Search for the cell housing the specified text and yield its (X, Y) center coordinate. 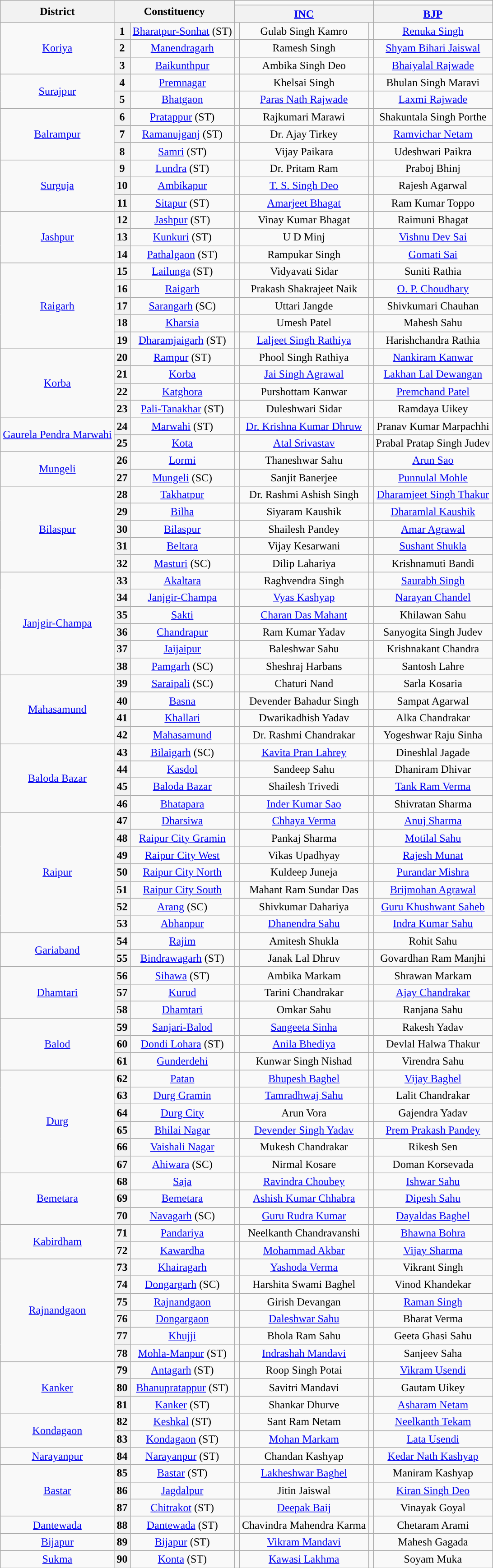
Narayan Chandel (433, 598)
Purandar Mishra (433, 872)
Durg Gramin (182, 1096)
Phool Singh Rathiya (304, 357)
Neelkanth Tekam (433, 1422)
Suniti Rathia (433, 272)
Thaneshwar Sahu (304, 460)
Durg (57, 1121)
Yogeshwar Raju Sinha (433, 735)
7 (122, 134)
Jai Singh Agrawal (304, 374)
10 (122, 185)
Jashpur (ST) (182, 220)
61 (122, 1061)
Siyaram Kaushik (304, 512)
Dineshlal Jagade (433, 752)
Doman Korsevada (433, 1164)
75 (122, 1301)
57 (122, 992)
Rohit Sahu (433, 941)
Janak Lal Dhruv (304, 958)
Ravindra Choubey (304, 1181)
12 (122, 220)
Bhilai Nagar (182, 1130)
Akaltara (182, 581)
Raipur City North (182, 872)
38 (122, 666)
Bastar (57, 1490)
Narayanpur (57, 1456)
72 (122, 1250)
Bhawna Bohra (433, 1233)
Kawardha (182, 1250)
51 (122, 890)
Kharsia (182, 323)
Bilha (182, 512)
Vijay Baghel (433, 1079)
INC (304, 14)
Sanjit Banerjee (304, 478)
Gunderdehi (182, 1061)
Jitin Jaiswal (304, 1490)
Gomati Sai (433, 254)
Gaurela Pendra Marwahi (57, 434)
Devender Bahadur Singh (304, 701)
Koriya (57, 48)
T. S. Singh Deo (304, 185)
Surajpur (57, 91)
Maniram Kashyap (433, 1473)
Mukesh Chandrakar (304, 1147)
41 (122, 718)
36 (122, 632)
Tank Ram Verma (433, 787)
Bhanupratappur (ST) (182, 1388)
BJP (433, 14)
Pratappur (ST) (182, 117)
Arun Vora (304, 1113)
19 (122, 340)
Ambika Singh Deo (304, 65)
Katghora (182, 392)
37 (122, 649)
Kurud (182, 992)
Duleshwari Sidar (304, 409)
Gautam Uikey (433, 1388)
Rampur (ST) (182, 357)
Brijmohan Agrawal (433, 890)
79 (122, 1370)
29 (122, 512)
Kondagaon (57, 1430)
Gulab Singh Kamro (304, 31)
Prakash Shakrajeet Naik (304, 289)
Nankiram Kanwar (433, 357)
Khilawan Sahu (433, 615)
Lalit Chandrakar (433, 1096)
Abhanpur (182, 924)
80 (122, 1388)
District (57, 12)
Mohla-Manpur (ST) (182, 1353)
Vikram Mandavi (304, 1542)
68 (122, 1181)
Pathalgaon (ST) (182, 254)
42 (122, 735)
16 (122, 289)
Devlal Halwa Thakur (433, 1044)
Jagdalpur (182, 1490)
90 (122, 1559)
50 (122, 872)
Shivkumari Chauhan (433, 306)
Bhupesh Baghel (304, 1079)
Constituency (174, 12)
Pamgarh (SC) (182, 666)
Rikesh Sen (433, 1147)
2 (122, 48)
Dhaniram Dhivar (433, 770)
Kavita Pran Lahrey (304, 752)
Vijay Paikara (304, 151)
20 (122, 357)
Samri (ST) (182, 151)
6 (122, 117)
Ranjana Sahu (433, 1010)
Dipesh Sahu (433, 1199)
Ambikapur (182, 185)
34 (122, 598)
Raimuni Bhagat (433, 220)
Bhola Ram Sahu (304, 1336)
Chetaram Arami (433, 1525)
Alka Chandrakar (433, 718)
62 (122, 1079)
Dongargaon (182, 1319)
8 (122, 151)
Navagarh (SC) (182, 1216)
Jashpur (57, 237)
82 (122, 1422)
56 (122, 975)
35 (122, 615)
Kedar Nath Kashyap (433, 1456)
Ishwar Sahu (433, 1181)
Dr. Ajay Tirkey (304, 134)
Pankaj Sharma (304, 838)
Mungeli (57, 469)
Praboj Bhinj (433, 168)
Keshkal (ST) (182, 1422)
Bharat Verma (433, 1319)
Rakesh Yadav (433, 1027)
11 (122, 203)
Dr. Pritam Ram (304, 168)
Basna (182, 701)
Bhaiyalal Rajwade (433, 65)
Gajendra Yadav (433, 1113)
Kiran Singh Deo (433, 1490)
Chandrapur (182, 632)
Vidyavati Sidar (304, 272)
Khallari (182, 718)
Raman Singh (433, 1301)
1 (122, 31)
Dr. Rashmi Chandrakar (304, 735)
Sangeeta Sinha (304, 1027)
Tarini Chandrakar (304, 992)
Sarangarh (SC) (182, 306)
Yashoda Verma (304, 1267)
Bastar (ST) (182, 1473)
Bijapur (57, 1542)
48 (122, 838)
Prabal Pratap Singh Judev (433, 443)
74 (122, 1284)
Tamradhwaj Sahu (304, 1096)
Sarla Kosaria (433, 683)
Rampukar Singh (304, 254)
65 (122, 1130)
Asharam Netam (433, 1405)
Deepak Baij (304, 1508)
Dantewada (57, 1525)
Virendra Sahu (433, 1061)
Neelkanth Chandravanshi (304, 1233)
Manendragarh (182, 48)
Uttari Jangde (304, 306)
Ram Kumar Yadav (304, 632)
Kota (182, 443)
Vinay Kumar Bhagat (304, 220)
77 (122, 1336)
Balod (57, 1044)
Kuldeep Juneja (304, 872)
Mahesh Sahu (433, 323)
Arang (SC) (182, 907)
53 (122, 924)
Premchand Patel (433, 392)
52 (122, 907)
Shailesh Trivedi (304, 787)
Purshottam Kanwar (304, 392)
Ramanujganj (ST) (182, 134)
Laljeet Singh Rathiya (304, 340)
Gariaband (57, 950)
Vijay Kesarwani (304, 546)
32 (122, 563)
Bijapur (ST) (182, 1542)
Punnulal Mohle (433, 478)
Kondagaon (ST) (182, 1439)
46 (122, 804)
Shankar Dhurve (304, 1405)
18 (122, 323)
Ahiwara (SC) (182, 1164)
87 (122, 1508)
54 (122, 941)
Sakti (182, 615)
58 (122, 1010)
Shakuntala Singh Porthe (433, 117)
55 (122, 958)
81 (122, 1405)
Ramdaya Uikey (433, 409)
Anuj Sharma (433, 821)
Dondi Lohara (ST) (182, 1044)
Sushant Shukla (433, 546)
Masturi (SC) (182, 563)
Amitesh Shukla (304, 941)
Anila Bhediya (304, 1044)
Bhatapara (182, 804)
Saurabh Singh (433, 581)
Dongargarh (SC) (182, 1284)
Sanjeev Saha (433, 1353)
25 (122, 443)
Govardhan Ram Manjhi (433, 958)
Laxmi Rajwade (433, 100)
Krishnamuti Bandi (433, 563)
Patan (182, 1079)
Lata Usendi (433, 1439)
Mohan Markam (304, 1439)
24 (122, 426)
Ambika Markam (304, 975)
Khelsai Singh (304, 83)
Bilaigarh (SC) (182, 752)
Vikram Usendi (433, 1370)
Beltara (182, 546)
Shivratan Sharma (433, 804)
59 (122, 1027)
Vikrant Singh (433, 1267)
Kasdol (182, 770)
63 (122, 1096)
Bharatpur-Sonhat (ST) (182, 31)
Takhatpur (182, 495)
Sheshraj Harbans (304, 666)
84 (122, 1456)
Vinayak Goyal (433, 1508)
Mohammad Akbar (304, 1250)
Chaturi Nand (304, 683)
Dantewada (ST) (182, 1525)
60 (122, 1044)
Lundra (ST) (182, 168)
69 (122, 1199)
Mungeli (SC) (182, 478)
Pali-Tanakhar (ST) (182, 409)
13 (122, 237)
Dwarikadhish Yadav (304, 718)
Dharsiwa (182, 821)
Pandariya (182, 1233)
40 (122, 701)
Soyam Muka (433, 1559)
Jaijaipur (182, 649)
Santosh Lahre (433, 666)
Ashish Kumar Chhabra (304, 1199)
Atal Srivastav (304, 443)
Bindrawagarh (ST) (182, 958)
21 (122, 374)
Saraipali (SC) (182, 683)
Harishchandra Rathia (433, 340)
Amar Agrawal (433, 529)
Saja (182, 1181)
47 (122, 821)
Ramesh Singh (304, 48)
Bhulan Singh Maravi (433, 83)
Dhanendra Sahu (304, 924)
Vikas Upadhyay (304, 855)
22 (122, 392)
Rajkumari Marawi (304, 117)
39 (122, 683)
Kunkuri (ST) (182, 237)
Balrampur (57, 134)
Raipur City Gramin (182, 838)
23 (122, 409)
Rajesh Munat (433, 855)
Chitrakot (ST) (182, 1508)
Renuka Singh (433, 31)
Raipur City West (182, 855)
3 (122, 65)
Sant Ram Netam (304, 1422)
44 (122, 770)
Raipur (57, 872)
Chavindra Mahendra Karma (304, 1525)
73 (122, 1267)
Dharamlal Kaushik (433, 512)
Sukma (57, 1559)
Girish Devangan (304, 1301)
Shyam Bihari Jaiswal (433, 48)
9 (122, 168)
Omkar Sahu (304, 1010)
Geeta Ghasi Sahu (433, 1336)
67 (122, 1164)
Vijay Sharma (433, 1250)
Khairagarh (182, 1267)
Ramvichar Netam (433, 134)
Raghvendra Singh (304, 581)
71 (122, 1233)
Mahesh Gagada (433, 1542)
O. P. Choudhary (433, 289)
15 (122, 272)
Arun Sao (433, 460)
Umesh Patel (304, 323)
Charan Das Mahant (304, 615)
Inder Kumar Sao (304, 804)
89 (122, 1542)
85 (122, 1473)
Marwahi (ST) (182, 426)
31 (122, 546)
78 (122, 1353)
Paras Nath Rajwade (304, 100)
Sampat Agarwal (433, 701)
U D Minj (304, 237)
14 (122, 254)
Khujji (182, 1336)
45 (122, 787)
43 (122, 752)
Ajay Chandrakar (433, 992)
Kawasi Lakhma (304, 1559)
Udeshwari Paikra (433, 151)
Raipur City South (182, 890)
Dharamjaigarh (ST) (182, 340)
17 (122, 306)
Antagarh (ST) (182, 1370)
83 (122, 1439)
Vinod Khandekar (433, 1284)
Chandan Kashyap (304, 1456)
Shailesh Pandey (304, 529)
Dr. Krishna Kumar Dhruw (304, 426)
Dharamjeet Singh Thakur (433, 495)
Lakhan Lal Dewangan (433, 374)
Nirmal Kosare (304, 1164)
Vishnu Dev Sai (433, 237)
Guru Khushwant Saheb (433, 907)
Indra Kumar Sahu (433, 924)
Sitapur (ST) (182, 203)
Pranav Kumar Marpachhi (433, 426)
Kabirdham (57, 1241)
Kunwar Singh Nishad (304, 1061)
Vyas Kashyap (304, 598)
64 (122, 1113)
Surguja (57, 185)
Durg City (182, 1113)
Amarjeet Bhagat (304, 203)
76 (122, 1319)
Shivkumar Dahariya (304, 907)
Bhatgaon (182, 100)
Narayanpur (ST) (182, 1456)
Rajim (182, 941)
Daleshwar Sahu (304, 1319)
Vaishali Nagar (182, 1147)
Devender Singh Yadav (304, 1130)
Sanyogita Singh Judev (433, 632)
66 (122, 1147)
Mahant Ram Sundar Das (304, 890)
Sihawa (ST) (182, 975)
Shrawan Markam (433, 975)
Kanker (57, 1388)
Motilal Sahu (433, 838)
Dilip Lahariya (304, 563)
Baikunthpur (182, 65)
26 (122, 460)
28 (122, 495)
Chhaya Verma (304, 821)
Guru Rudra Kumar (304, 1216)
33 (122, 581)
Konta (ST) (182, 1559)
70 (122, 1216)
27 (122, 478)
4 (122, 83)
Sandeep Sahu (304, 770)
Lormi (182, 460)
Lailunga (ST) (182, 272)
49 (122, 855)
Dr. Rashmi Ashish Singh (304, 495)
Harshita Swami Baghel (304, 1284)
Lakheshwar Baghel (304, 1473)
Kanker (ST) (182, 1405)
88 (122, 1525)
Prem Prakash Pandey (433, 1130)
Savitri Mandavi (304, 1388)
30 (122, 529)
86 (122, 1490)
Dayaldas Baghel (433, 1216)
Rajesh Agarwal (433, 185)
Baleshwar Sahu (304, 649)
Indrashah Mandavi (304, 1353)
Sanjari-Balod (182, 1027)
5 (122, 100)
Ram Kumar Toppo (433, 203)
Premnagar (182, 83)
Roop Singh Potai (304, 1370)
Krishnakant Chandra (433, 649)
